Find where the given text appears and provide that cell's center as [x, y] coordinate. 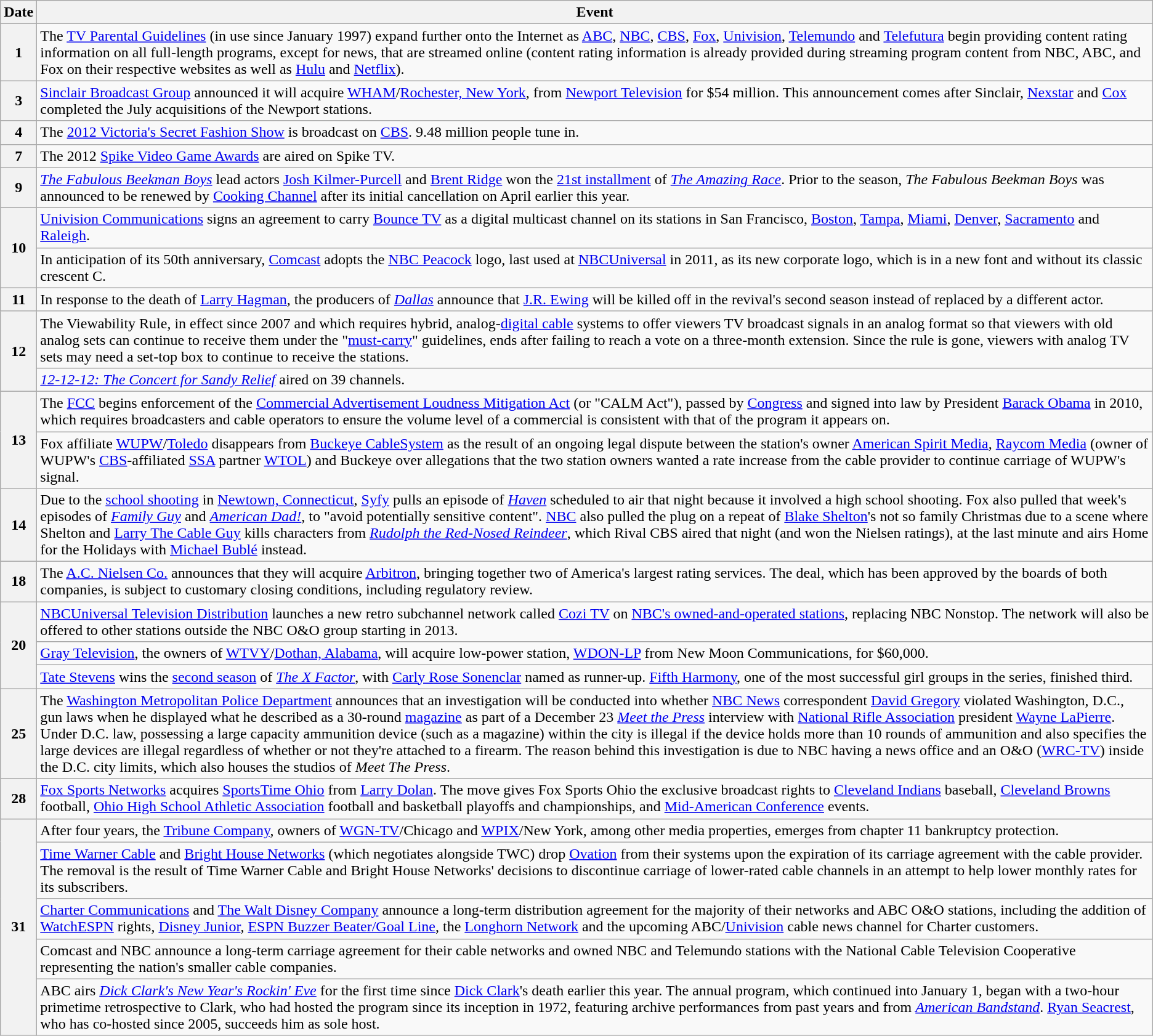
The 2012 Spike Video Game Awards are aired on Spike TV. [595, 156]
4 [18, 132]
Event [595, 12]
14 [18, 525]
Date [18, 12]
31 [18, 927]
11 [18, 299]
1 [18, 52]
7 [18, 156]
9 [18, 187]
12 [18, 351]
18 [18, 581]
13 [18, 440]
10 [18, 248]
Gray Television, the owners of WTVY/Dothan, Alabama, will acquire low-power station, WDON-LP from New Moon Communications, for $60,000. [595, 654]
12-12-12: The Concert for Sandy Relief aired on 39 channels. [595, 379]
The 2012 Victoria's Secret Fashion Show is broadcast on CBS. 9.48 million people tune in. [595, 132]
20 [18, 645]
3 [18, 101]
28 [18, 798]
25 [18, 734]
